Output the (x, y) coordinate of the center of the cell containing the given text.  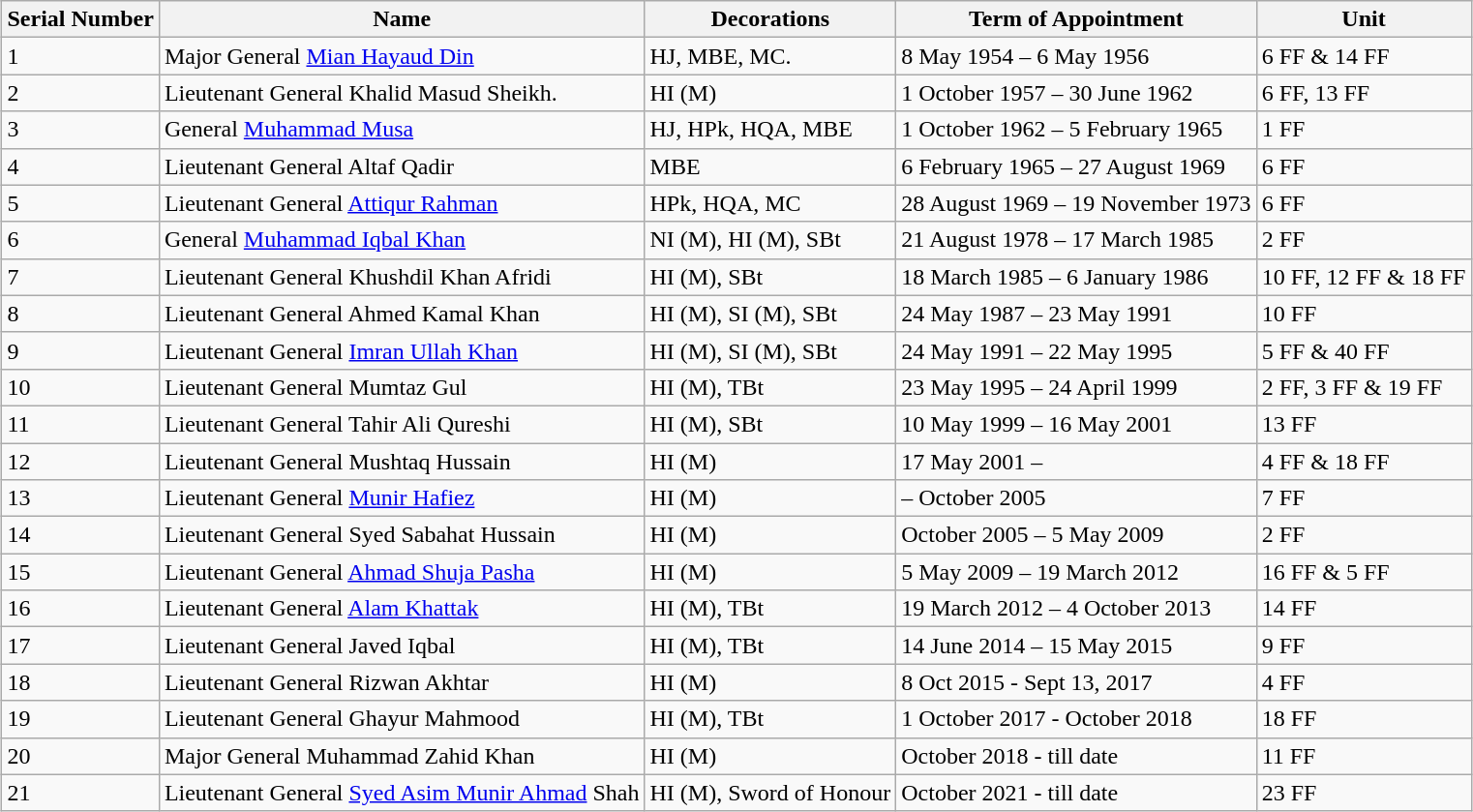
Lieutenant General Tahir Ali Qureshi (402, 424)
Major General Muhammad Zahid Khan (402, 756)
Lieutenant General Imran Ullah Khan (402, 350)
23 FF (1364, 793)
12 (80, 462)
Unit (1364, 19)
11 FF (1364, 756)
October 2018 - till date (1076, 756)
7 FF (1364, 498)
October 2021 - till date (1076, 793)
10 (80, 387)
21 August 1978 – 17 March 1985 (1076, 240)
13 FF (1364, 424)
Name (402, 19)
HJ, MBE, MC. (770, 56)
Lieutenant General Mumtaz Gul (402, 387)
1 October 1962 – 5 February 1965 (1076, 130)
Lieutenant General Khushdil Khan Afridi (402, 277)
Lieutenant General Syed Sabahat Hussain (402, 535)
HPk, HQA, MC (770, 203)
4 (80, 166)
3 (80, 130)
10 May 1999 – 16 May 2001 (1076, 424)
18 FF (1364, 719)
4 FF & 18 FF (1364, 462)
14 (80, 535)
18 March 1985 – 6 January 1986 (1076, 277)
5 (80, 203)
Lieutenant General Altaf Qadir (402, 166)
4 FF (1364, 682)
15 (80, 572)
Lieutenant General Rizwan Akhtar (402, 682)
6 FF, 13 FF (1364, 93)
Lieutenant General Khalid Masud Sheikh. (402, 93)
2 FF, 3 FF & 19 FF (1364, 387)
23 May 1995 – 24 April 1999 (1076, 387)
HI (M), Sword of Honour (770, 793)
13 (80, 498)
1 (80, 56)
28 August 1969 – 19 November 1973 (1076, 203)
2 (80, 93)
6 FF & 14 FF (1364, 56)
14 June 2014 – 15 May 2015 (1076, 646)
6 February 1965 – 27 August 1969 (1076, 166)
24 May 1991 – 22 May 1995 (1076, 350)
24 May 1987 – 23 May 1991 (1076, 314)
Term of Appointment (1076, 19)
8 (80, 314)
7 (80, 277)
14 FF (1364, 609)
10 FF, 12 FF & 18 FF (1364, 277)
NI (M), HI (M), SBt (770, 240)
17 (80, 646)
9 FF (1364, 646)
6 (80, 240)
18 (80, 682)
Decorations (770, 19)
Lieutenant General Ahmed Kamal Khan (402, 314)
Serial Number (80, 19)
Major General Mian Hayaud Din (402, 56)
Lieutenant General Syed Asim Munir Ahmad Shah (402, 793)
October 2005 – 5 May 2009 (1076, 535)
16 (80, 609)
20 (80, 756)
8 Oct 2015 - Sept 13, 2017 (1076, 682)
Lieutenant General Alam Khattak (402, 609)
MBE (770, 166)
10 FF (1364, 314)
Lieutenant General Ahmad Shuja Pasha (402, 572)
1 October 2017 - October 2018 (1076, 719)
HJ, HPk, HQA, MBE (770, 130)
– October 2005 (1076, 498)
5 May 2009 – 19 March 2012 (1076, 572)
1 FF (1364, 130)
19 (80, 719)
8 May 1954 – 6 May 1956 (1076, 56)
Lieutenant General Mushtaq Hussain (402, 462)
General Muhammad Musa (402, 130)
1 October 1957 – 30 June 1962 (1076, 93)
Lieutenant General Munir Hafiez (402, 498)
Lieutenant General Attiqur Rahman (402, 203)
9 (80, 350)
Lieutenant General Javed Iqbal (402, 646)
19 March 2012 – 4 October 2013 (1076, 609)
11 (80, 424)
5 FF & 40 FF (1364, 350)
General Muhammad Iqbal Khan (402, 240)
17 May 2001 – (1076, 462)
16 FF & 5 FF (1364, 572)
Lieutenant General Ghayur Mahmood (402, 719)
21 (80, 793)
